Locate the cell with the specified text and output its (X, Y) center coordinate. 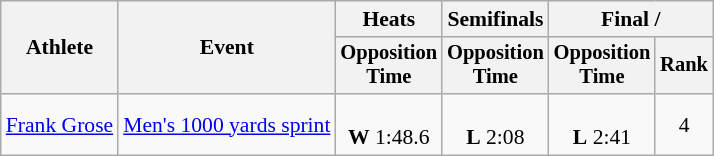
L 2:08 (496, 124)
Heats (388, 19)
Athlete (60, 48)
Semifinals (496, 19)
L 2:41 (602, 124)
Frank Grose (60, 124)
Rank (684, 66)
4 (684, 124)
Final / (631, 19)
Men's 1000 yards sprint (226, 124)
W 1:48.6 (388, 124)
Event (226, 48)
